Scan for the cell matching the given text and deliver its [X, Y] coordinate at center. 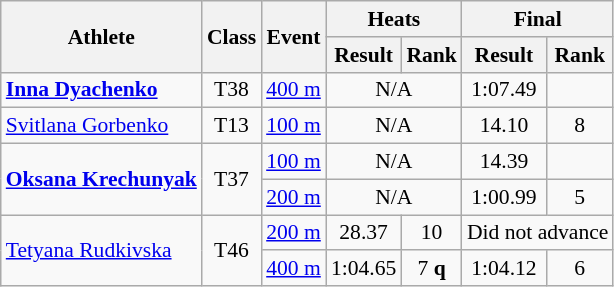
T13 [232, 126]
5 [580, 197]
Oksana Krechunyak [102, 180]
1:07.49 [504, 90]
14.10 [504, 126]
10 [432, 233]
28.37 [364, 233]
1:04.65 [364, 269]
1:04.12 [504, 269]
T37 [232, 180]
T38 [232, 90]
Svitlana Gorbenko [102, 126]
14.39 [504, 162]
8 [580, 126]
Athlete [102, 36]
Heats [394, 19]
Final [538, 19]
Event [294, 36]
T46 [232, 250]
6 [580, 269]
Class [232, 36]
Inna Dyachenko [102, 90]
1:00.99 [504, 197]
Did not advance [538, 233]
7 q [432, 269]
Tetyana Rudkivska [102, 250]
